Determine the (x, y) coordinate at the center of the cell enclosing the given text.  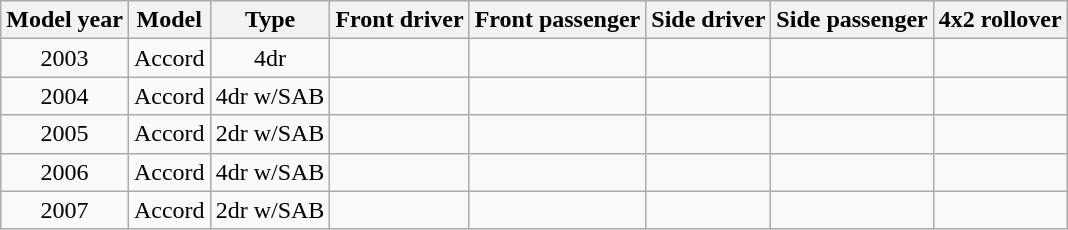
Front passenger (558, 20)
2007 (65, 210)
2004 (65, 96)
Model (169, 20)
4dr (270, 58)
4x2 rollover (1000, 20)
Front driver (400, 20)
2006 (65, 172)
2005 (65, 134)
2003 (65, 58)
Side passenger (852, 20)
Side driver (708, 20)
Type (270, 20)
Model year (65, 20)
